Locate the cell with the specified text and output its [x, y] center coordinate. 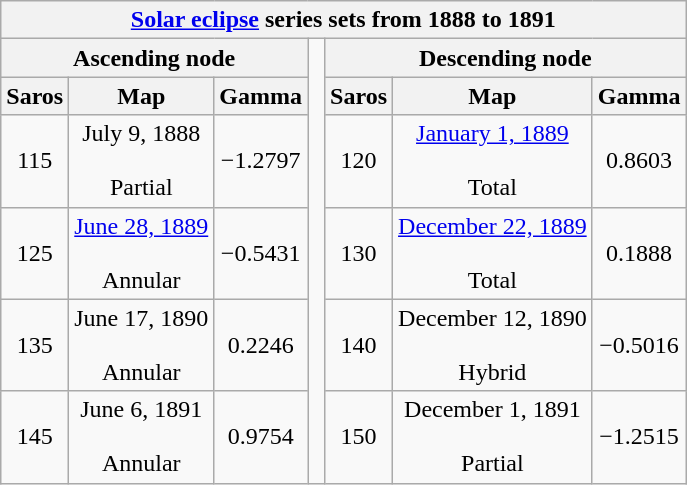
0.2246 [261, 345]
130 [359, 253]
0.8603 [639, 161]
Solar eclipse series sets from 1888 to 1891 [344, 20]
December 22, 1889Total [493, 253]
145 [35, 437]
0.9754 [261, 437]
July 9, 1888Partial [142, 161]
−0.5016 [639, 345]
June 6, 1891Annular [142, 437]
−1.2797 [261, 161]
June 17, 1890Annular [142, 345]
−1.2515 [639, 437]
150 [359, 437]
−0.5431 [261, 253]
115 [35, 161]
Ascending node [154, 58]
125 [35, 253]
January 1, 1889Total [493, 161]
Descending node [506, 58]
0.1888 [639, 253]
December 12, 1890Hybrid [493, 345]
June 28, 1889Annular [142, 253]
135 [35, 345]
120 [359, 161]
December 1, 1891Partial [493, 437]
140 [359, 345]
